Output the [x, y] coordinate of the center of the cell containing the given text.  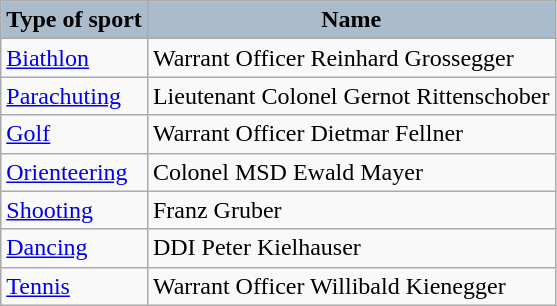
Golf [74, 134]
Dancing [74, 248]
Warrant Officer Reinhard Grossegger [351, 58]
Name [351, 20]
Lieutenant Colonel Gernot Rittenschober [351, 96]
Warrant Officer Dietmar Fellner [351, 134]
Colonel MSD Ewald Mayer [351, 172]
Warrant Officer Willibald Kienegger [351, 286]
Tennis [74, 286]
Franz Gruber [351, 210]
Shooting [74, 210]
Type of sport [74, 20]
DDI Peter Kielhauser [351, 248]
Biathlon [74, 58]
Orienteering [74, 172]
Parachuting [74, 96]
